Extract the [x, y] coordinate from the center of the cell holding the provided text.  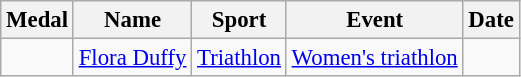
Triathlon [240, 58]
Event [374, 20]
Date [491, 20]
Sport [240, 20]
Medal [38, 20]
Flora Duffy [132, 58]
Name [132, 20]
Women's triathlon [374, 58]
